Find where the given text appears and provide that cell's center as (X, Y) coordinate. 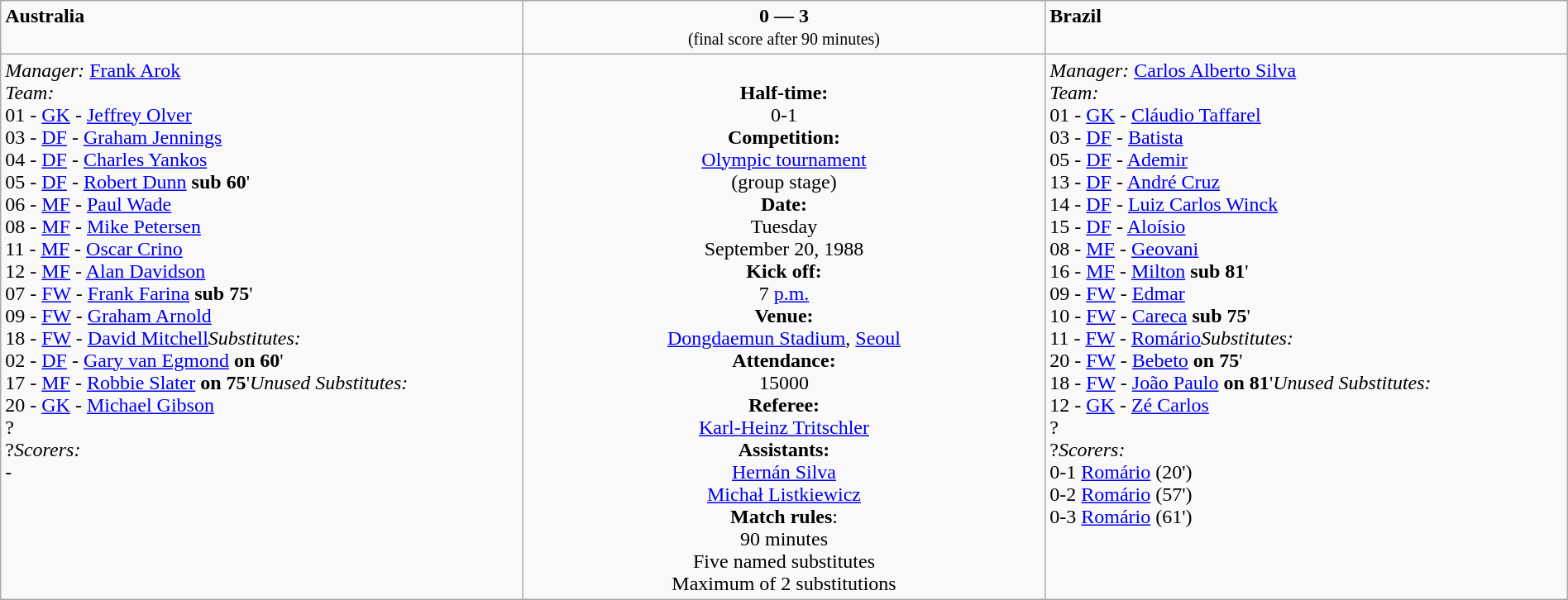
0 — 3(final score after 90 minutes) (784, 28)
Australia (262, 28)
Brazil (1307, 28)
